Identify which cell holds the provided text, then report its [x, y] central coordinate. 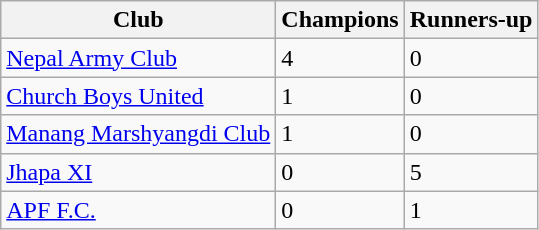
Champions [340, 20]
Manang Marshyangdi Club [138, 134]
Club [138, 20]
Jhapa XI [138, 172]
5 [471, 172]
Runners-up [471, 20]
4 [340, 58]
Church Boys United [138, 96]
APF F.C. [138, 210]
Nepal Army Club [138, 58]
